Scan for the cell matching the given text and deliver its [X, Y] coordinate at center. 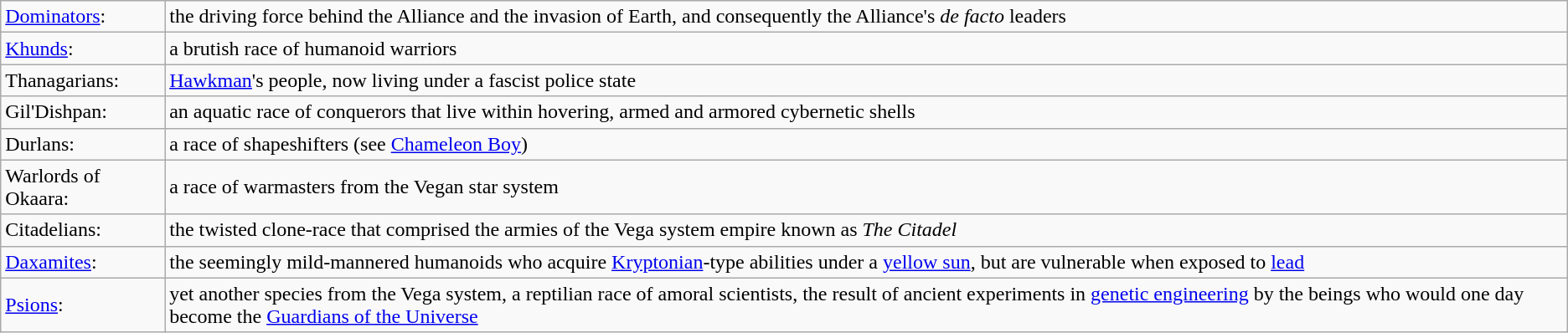
Psions: [83, 305]
Citadelians: [83, 230]
Hawkman's people, now living under a fascist police state [866, 80]
Warlords of Okaara: [83, 187]
a brutish race of humanoid warriors [866, 49]
Dominators: [83, 17]
Thanagarians: [83, 80]
Gil'Dishpan: [83, 112]
Daxamites: [83, 262]
a race of shapeshifters (see Chameleon Boy) [866, 144]
an aquatic race of conquerors that live within hovering, armed and armored cybernetic shells [866, 112]
the driving force behind the Alliance and the invasion of Earth, and consequently the Alliance's de facto leaders [866, 17]
the seemingly mild-mannered humanoids who acquire Kryptonian-type abilities under a yellow sun, but are vulnerable when exposed to lead [866, 262]
the twisted clone-race that comprised the armies of the Vega system empire known as The Citadel [866, 230]
Khunds: [83, 49]
Durlans: [83, 144]
a race of warmasters from the Vegan star system [866, 187]
